Determine the [X, Y] coordinate at the center of the cell enclosing the given text.  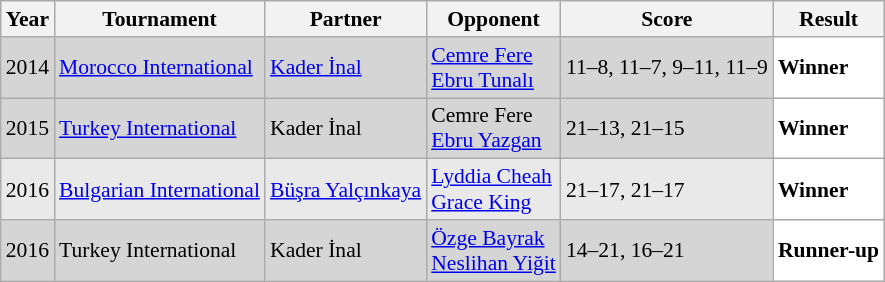
Partner [346, 19]
21–17, 21–17 [667, 190]
Score [667, 19]
Runner-up [828, 250]
Bulgarian International [160, 190]
Büşra Yalçınkaya [346, 190]
Year [28, 19]
21–13, 21–15 [667, 128]
14–21, 16–21 [667, 250]
11–8, 11–7, 9–11, 11–9 [667, 68]
Opponent [494, 19]
Lyddia Cheah Grace King [494, 190]
Cemre Fere Ebru Yazgan [494, 128]
2014 [28, 68]
Cemre Fere Ebru Tunalı [494, 68]
Result [828, 19]
2015 [28, 128]
Özge Bayrak Neslihan Yiğit [494, 250]
Tournament [160, 19]
Morocco International [160, 68]
